For the text-containing cell, return its midpoint in [X, Y] coordinate format. 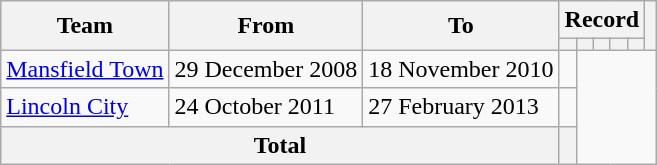
Lincoln City [85, 107]
18 November 2010 [461, 69]
To [461, 26]
29 December 2008 [266, 69]
Record [602, 20]
From [266, 26]
Mansfield Town [85, 69]
27 February 2013 [461, 107]
Team [85, 26]
24 October 2011 [266, 107]
Total [280, 145]
